From the cell containing the given text, extract its center point as (x, y) coordinate. 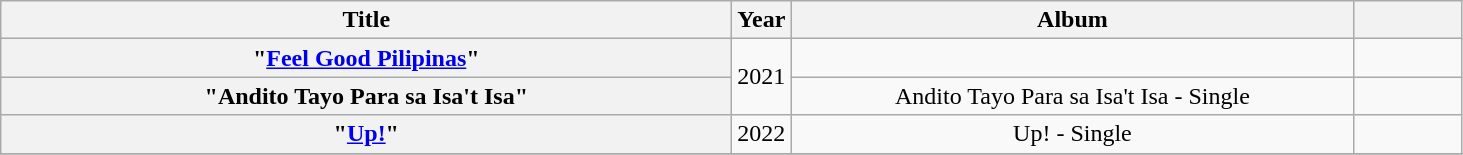
"Andito Tayo Para sa Isa't Isa" (366, 96)
Year (762, 20)
"Feel Good Pilipinas" (366, 58)
Andito Tayo Para sa Isa't Isa - Single (1072, 96)
Album (1072, 20)
2022 (762, 134)
Up! - Single (1072, 134)
2021 (762, 77)
"Up!" (366, 134)
Title (366, 20)
